Search for the cell housing the specified text and yield its [x, y] center coordinate. 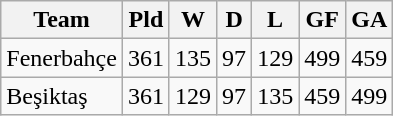
W [192, 20]
Fenerbahçe [62, 58]
D [234, 20]
Pld [146, 20]
Beşiktaş [62, 96]
Team [62, 20]
L [276, 20]
GF [322, 20]
GA [370, 20]
